For the text-containing cell, return its midpoint in [X, Y] coordinate format. 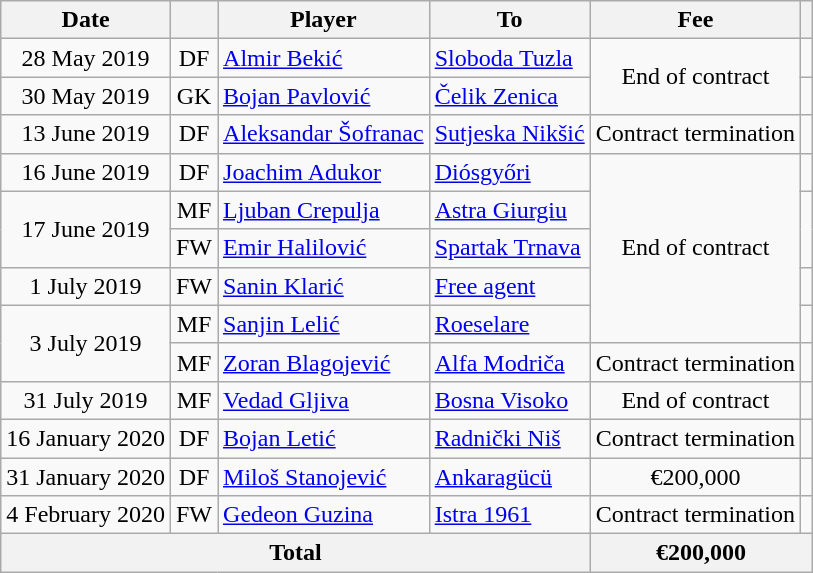
Aleksandar Šofranac [324, 134]
Bosna Visoko [510, 400]
Ankaragücü [510, 477]
17 June 2019 [86, 229]
Joachim Adukor [324, 172]
Player [324, 20]
Spartak Trnava [510, 248]
Date [86, 20]
Vedad Gljiva [324, 400]
31 January 2020 [86, 477]
Zoran Blagojević [324, 362]
GK [194, 96]
16 January 2020 [86, 438]
Bojan Pavlović [324, 96]
Radnički Niš [510, 438]
Diósgyőri [510, 172]
28 May 2019 [86, 58]
Fee [695, 20]
3 July 2019 [86, 343]
4 February 2020 [86, 515]
Astra Giurgiu [510, 210]
Emir Halilović [324, 248]
To [510, 20]
Free agent [510, 286]
Almir Bekić [324, 58]
Sanjin Lelić [324, 324]
Alfa Modriča [510, 362]
16 June 2019 [86, 172]
Sloboda Tuzla [510, 58]
Miloš Stanojević [324, 477]
Total [296, 553]
Čelik Zenica [510, 96]
Bojan Letić [324, 438]
30 May 2019 [86, 96]
1 July 2019 [86, 286]
Sutjeska Nikšić [510, 134]
Roeselare [510, 324]
Sanin Klarić [324, 286]
31 July 2019 [86, 400]
Ljuban Crepulja [324, 210]
Gedeon Guzina [324, 515]
Istra 1961 [510, 515]
13 June 2019 [86, 134]
